Determine the [X, Y] coordinate at the center of the cell enclosing the given text.  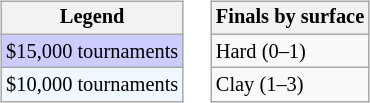
$15,000 tournaments [92, 51]
Hard (0–1) [290, 51]
Finals by surface [290, 18]
$10,000 tournaments [92, 85]
Legend [92, 18]
Clay (1–3) [290, 85]
